Return (x, y) of the center of cell containing provided text 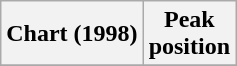
Peakposition (189, 34)
Chart (1998) (72, 34)
